Output the [x, y] coordinate of the center of the cell containing the given text.  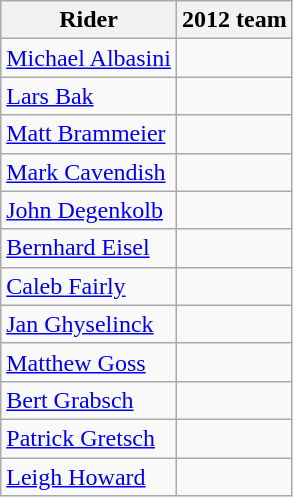
Bert Grabsch [89, 400]
John Degenkolb [89, 210]
Matthew Goss [89, 362]
Mark Cavendish [89, 172]
Michael Albasini [89, 58]
Lars Bak [89, 96]
Leigh Howard [89, 477]
Jan Ghyselinck [89, 324]
Caleb Fairly [89, 286]
Patrick Gretsch [89, 438]
Matt Brammeier [89, 134]
Bernhard Eisel [89, 248]
2012 team [234, 20]
Rider [89, 20]
